Output the (x, y) coordinate of the center of the cell containing the given text.  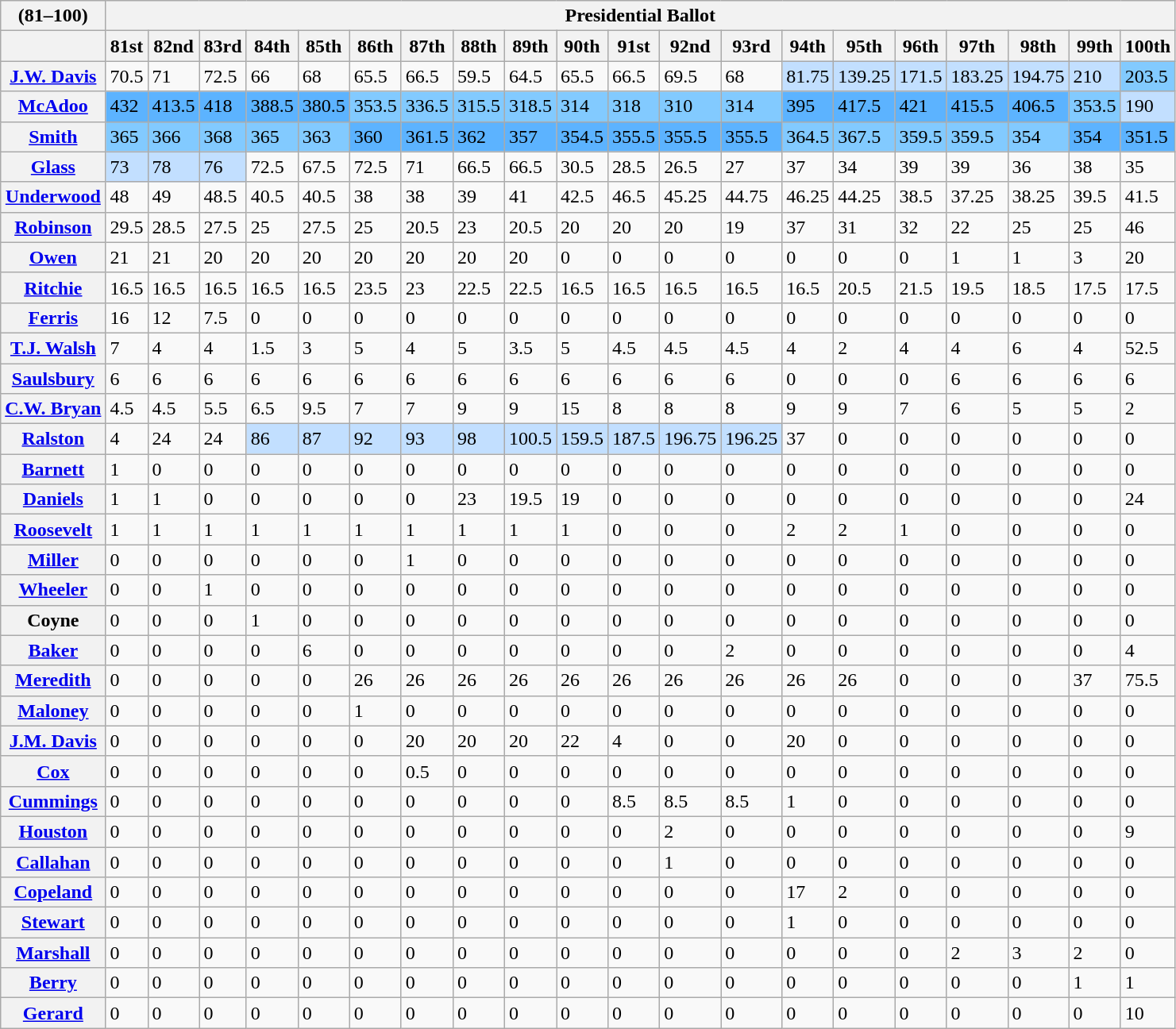
85th (324, 46)
38.5 (921, 197)
41 (530, 197)
99th (1094, 46)
31 (864, 227)
Barnett (53, 469)
97th (977, 46)
Baker (53, 650)
75.5 (1147, 680)
38.25 (1039, 197)
17 (808, 892)
93 (427, 439)
27 (751, 167)
Miller (53, 560)
363 (324, 137)
210 (1094, 76)
421 (921, 106)
48.5 (222, 197)
45.25 (691, 197)
336.5 (427, 106)
183.25 (977, 76)
44.25 (864, 197)
415.5 (977, 106)
93rd (751, 46)
318 (634, 106)
Glass (53, 167)
98th (1039, 46)
34 (864, 167)
Gerard (53, 1013)
Wheeler (53, 590)
Coyne (53, 620)
95th (864, 46)
59.5 (478, 76)
44.75 (751, 197)
196.75 (691, 439)
92nd (691, 46)
Smith (53, 137)
73 (127, 167)
Presidential Ballot (640, 16)
49 (173, 197)
318.5 (530, 106)
82nd (173, 46)
21.5 (921, 287)
Ferris (53, 318)
15 (583, 409)
48 (127, 197)
35 (1147, 167)
84th (272, 46)
432 (127, 106)
Daniels (53, 499)
42.5 (583, 197)
Cox (53, 771)
417.5 (864, 106)
Saulsbury (53, 379)
J.W. Davis (53, 76)
0.5 (427, 771)
C.W. Bryan (53, 409)
McAdoo (53, 106)
388.5 (272, 106)
360 (375, 137)
Meredith (53, 680)
23.5 (375, 287)
86 (272, 439)
36 (1039, 167)
362 (478, 137)
Callahan (53, 861)
315.5 (478, 106)
81st (127, 46)
83rd (222, 46)
413.5 (173, 106)
26.5 (691, 167)
39.5 (1094, 197)
3.5 (530, 348)
194.75 (1039, 76)
Robinson (53, 227)
16 (127, 318)
10 (1147, 1013)
Roosevelt (53, 530)
96th (921, 46)
100.5 (530, 439)
12 (173, 318)
66 (272, 76)
98 (478, 439)
32 (921, 227)
18.5 (1039, 287)
357 (530, 137)
Underwood (53, 197)
364.5 (808, 137)
94th (808, 46)
30.5 (583, 167)
361.5 (427, 137)
Stewart (53, 923)
29.5 (127, 227)
87 (324, 439)
310 (691, 106)
354.5 (583, 137)
91st (634, 46)
67.5 (324, 167)
9.5 (324, 409)
Houston (53, 831)
100th (1147, 46)
Marshall (53, 953)
76 (222, 167)
187.5 (634, 439)
89th (530, 46)
139.25 (864, 76)
41.5 (1147, 197)
406.5 (1039, 106)
Maloney (53, 711)
5.5 (222, 409)
190 (1147, 106)
Owen (53, 257)
Berry (53, 983)
52.5 (1147, 348)
Ralston (53, 439)
395 (808, 106)
64.5 (530, 76)
46.5 (634, 197)
380.5 (324, 106)
203.5 (1147, 76)
159.5 (583, 439)
37.25 (977, 197)
78 (173, 167)
46.25 (808, 197)
T.J. Walsh (53, 348)
Copeland (53, 892)
196.25 (751, 439)
7.5 (222, 318)
90th (583, 46)
Ritchie (53, 287)
418 (222, 106)
1.5 (272, 348)
J.M. Davis (53, 741)
(81–100) (53, 16)
87th (427, 46)
351.5 (1147, 137)
366 (173, 137)
81.75 (808, 76)
88th (478, 46)
6.5 (272, 409)
69.5 (691, 76)
70.5 (127, 76)
Cummings (53, 801)
46 (1147, 227)
92 (375, 439)
171.5 (921, 76)
368 (222, 137)
86th (375, 46)
367.5 (864, 137)
